Return the (X, Y) coordinate for the center point of the cell that contains the specified text.  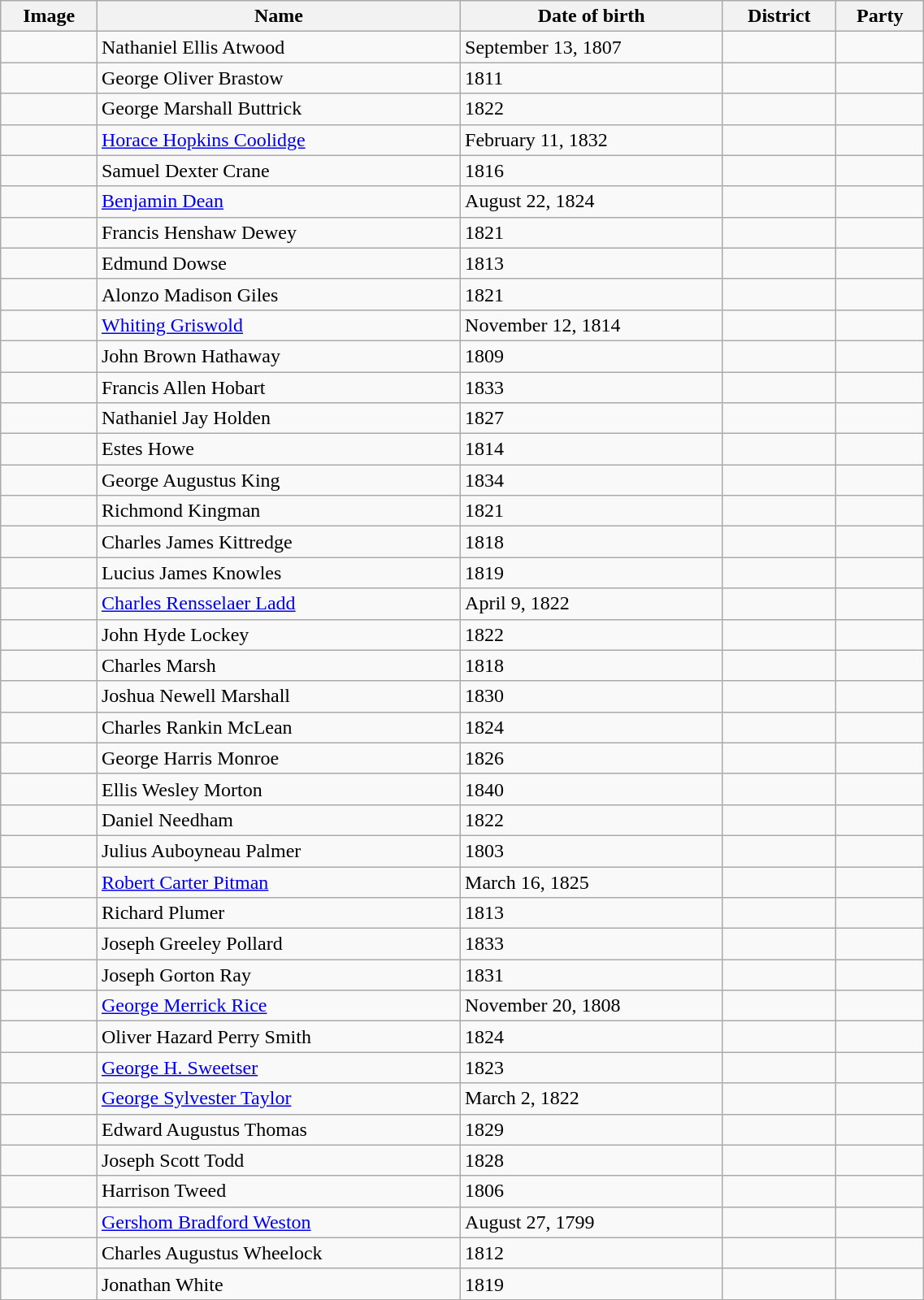
District (779, 16)
November 20, 1808 (592, 1006)
April 9, 1822 (592, 604)
John Brown Hathaway (278, 356)
1814 (592, 449)
Charles Rankin McLean (278, 727)
Estes Howe (278, 449)
Alonzo Madison Giles (278, 294)
George Merrick Rice (278, 1006)
Jonathan White (278, 1284)
1803 (592, 851)
1829 (592, 1129)
Oliver Hazard Perry Smith (278, 1037)
1823 (592, 1068)
1831 (592, 975)
March 16, 1825 (592, 882)
1834 (592, 480)
Joseph Scott Todd (278, 1160)
Lucius James Knowles (278, 573)
Nathaniel Ellis Atwood (278, 47)
1809 (592, 356)
1806 (592, 1191)
Robert Carter Pitman (278, 882)
Francis Allen Hobart (278, 388)
August 22, 1824 (592, 201)
George Oliver Brastow (278, 78)
Edmund Dowse (278, 263)
Harrison Tweed (278, 1191)
Joseph Gorton Ray (278, 975)
1840 (592, 789)
1830 (592, 696)
Charles Marsh (278, 665)
Image (49, 16)
Party (880, 16)
Richmond Kingman (278, 511)
1816 (592, 171)
Daniel Needham (278, 820)
August 27, 1799 (592, 1222)
September 13, 1807 (592, 47)
November 12, 1814 (592, 325)
George Augustus King (278, 480)
Charles Rensselaer Ladd (278, 604)
Whiting Griswold (278, 325)
1828 (592, 1160)
1827 (592, 418)
Gershom Bradford Weston (278, 1222)
1812 (592, 1253)
1826 (592, 758)
Charles James Kittredge (278, 542)
March 2, 1822 (592, 1098)
George H. Sweetser (278, 1068)
Nathaniel Jay Holden (278, 418)
Joseph Greeley Pollard (278, 944)
John Hyde Lockey (278, 635)
Francis Henshaw Dewey (278, 232)
Ellis Wesley Morton (278, 789)
George Harris Monroe (278, 758)
Richard Plumer (278, 913)
Date of birth (592, 16)
George Sylvester Taylor (278, 1098)
Benjamin Dean (278, 201)
Horace Hopkins Coolidge (278, 140)
Joshua Newell Marshall (278, 696)
Name (278, 16)
February 11, 1832 (592, 140)
Edward Augustus Thomas (278, 1129)
1811 (592, 78)
Samuel Dexter Crane (278, 171)
George Marshall Buttrick (278, 109)
Charles Augustus Wheelock (278, 1253)
Julius Auboyneau Palmer (278, 851)
